Find where the given text appears and provide that cell's center as (X, Y) coordinate. 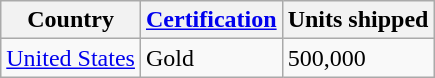
500,000 (358, 58)
United States (71, 58)
Certification (211, 20)
Country (71, 20)
Units shipped (358, 20)
Gold (211, 58)
